Determine the [x, y] coordinate at the center of the cell enclosing the given text.  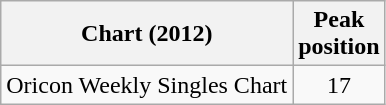
Chart (2012) [147, 34]
17 [339, 85]
Oricon Weekly Singles Chart [147, 85]
Peakposition [339, 34]
